Provide the [x, y] coordinate of the cell's center where the given text is located.  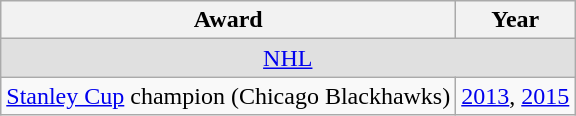
NHL [288, 58]
Award [228, 20]
Stanley Cup champion (Chicago Blackhawks) [228, 96]
Year [516, 20]
2013, 2015 [516, 96]
